Pinpoint the cell where the given text exists, returning its [X, Y] midpoint coordinate. 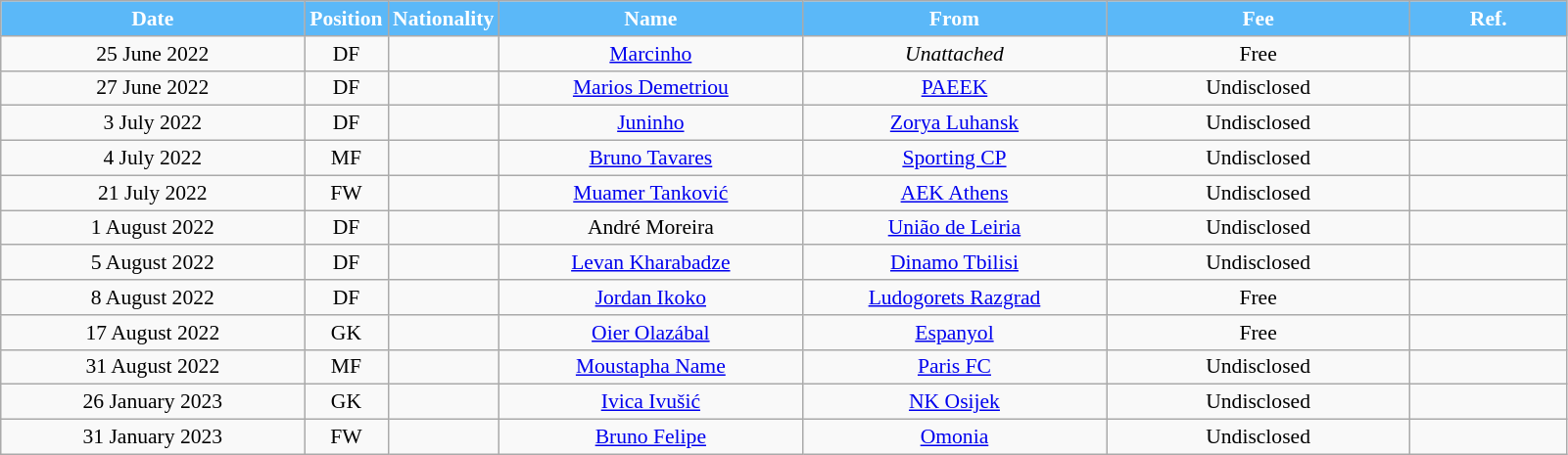
Fee [1259, 19]
26 January 2023 [153, 402]
4 July 2022 [153, 159]
Bruno Tavares [650, 159]
Zorya Luhansk [954, 123]
AEK Athens [954, 193]
Paris FC [954, 367]
Oier Olazábal [650, 333]
Bruno Felipe [650, 437]
NK Osijek [954, 402]
Marios Demetriou [650, 88]
Espanyol [954, 333]
21 July 2022 [153, 193]
Nationality [443, 19]
31 January 2023 [153, 437]
3 July 2022 [153, 123]
Omonia [954, 437]
5 August 2022 [153, 263]
União de Leiria [954, 228]
PAEEK [954, 88]
Date [153, 19]
25 June 2022 [153, 54]
Position [347, 19]
André Moreira [650, 228]
Levan Kharabadze [650, 263]
27 June 2022 [153, 88]
Marcinho [650, 54]
Ivica Ivušić [650, 402]
31 August 2022 [153, 367]
Juninho [650, 123]
Unattached [954, 54]
1 August 2022 [153, 228]
Jordan Ikoko [650, 297]
Name [650, 19]
17 August 2022 [153, 333]
8 August 2022 [153, 297]
Muamer Tanković [650, 193]
Moustapha Name [650, 367]
Ref. [1489, 19]
Ludogorets Razgrad [954, 297]
Dinamo Tbilisi [954, 263]
From [954, 19]
Sporting CP [954, 159]
